Scan for the cell matching the given text and deliver its (X, Y) coordinate at center. 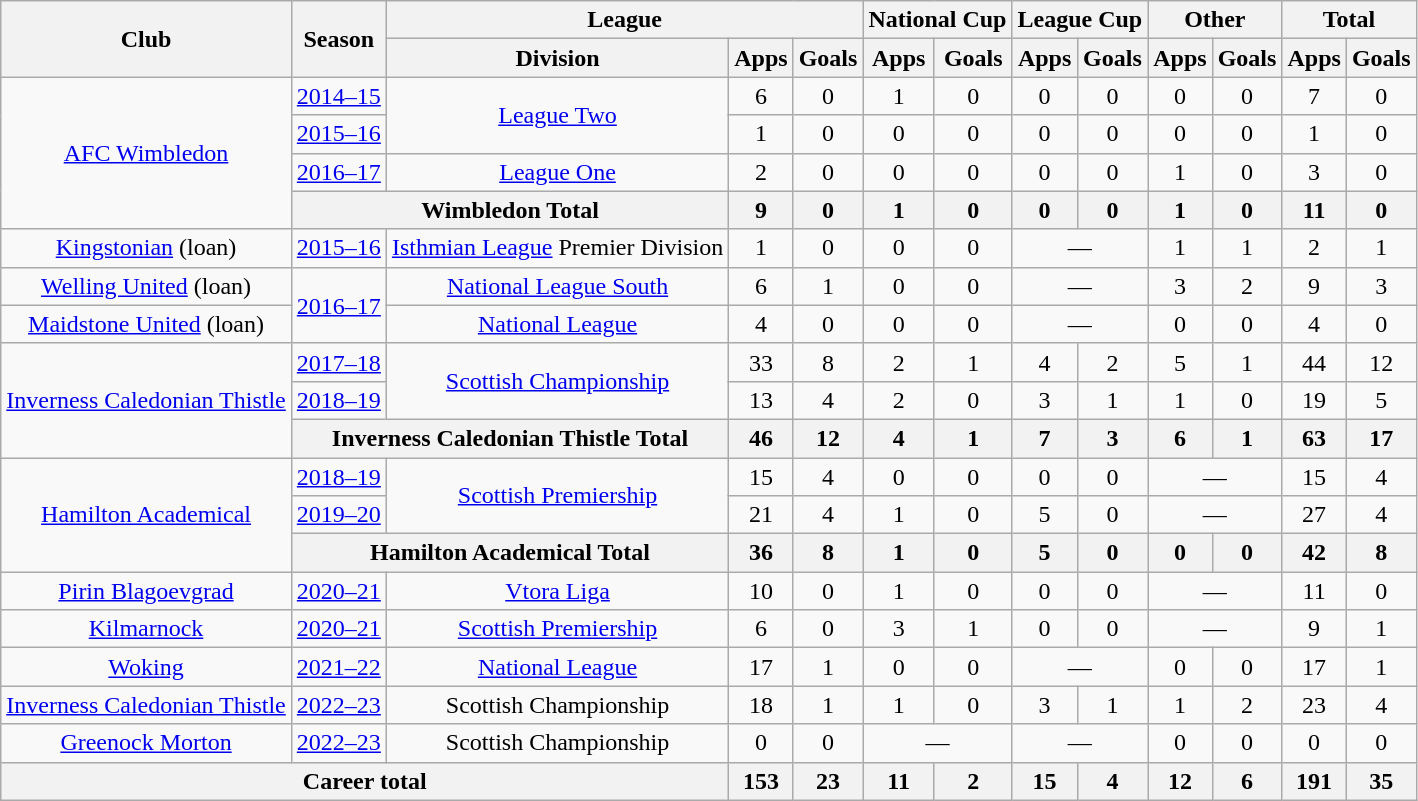
2021–22 (338, 667)
National Cup (938, 20)
191 (1314, 781)
Division (557, 58)
Isthmian League Premier Division (557, 248)
Greenock Morton (146, 743)
Club (146, 39)
Woking (146, 667)
153 (761, 781)
Wimbledon Total (510, 210)
League (624, 20)
Kingstonian (loan) (146, 248)
Season (338, 39)
10 (761, 591)
2017–18 (338, 362)
Kilmarnock (146, 629)
Welling United (loan) (146, 286)
Hamilton Academical Total (510, 553)
Career total (365, 781)
Total (1349, 20)
Maidstone United (loan) (146, 324)
League Two (557, 115)
27 (1314, 515)
13 (761, 400)
AFC Wimbledon (146, 153)
League One (557, 172)
63 (1314, 438)
League Cup (1080, 20)
44 (1314, 362)
Hamilton Academical (146, 515)
2019–20 (338, 515)
36 (761, 553)
21 (761, 515)
2014–15 (338, 96)
46 (761, 438)
19 (1314, 400)
Inverness Caledonian Thistle Total (510, 438)
Other (1215, 20)
National League South (557, 286)
Vtora Liga (557, 591)
42 (1314, 553)
18 (761, 705)
35 (1381, 781)
33 (761, 362)
Pirin Blagoevgrad (146, 591)
